Identify which cell holds the provided text, then report its (x, y) central coordinate. 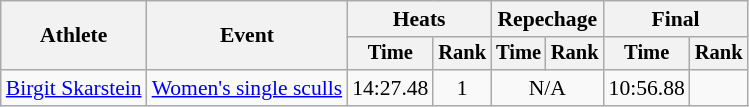
14:27.48 (390, 88)
Heats (419, 19)
N/A (547, 88)
Athlete (74, 36)
Event (248, 36)
Women's single sculls (248, 88)
Birgit Skarstein (74, 88)
Repechage (547, 19)
Final (676, 19)
10:56.88 (647, 88)
1 (462, 88)
